Identify which cell holds the provided text, then report its (X, Y) central coordinate. 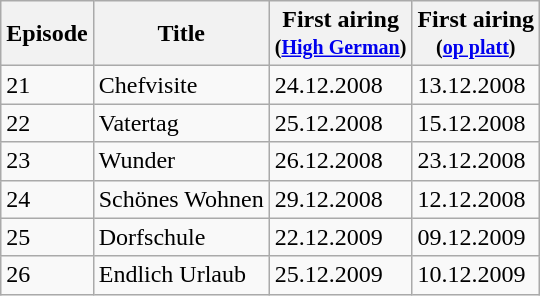
Schönes Wohnen (181, 199)
23 (47, 161)
24.12.2008 (340, 85)
21 (47, 85)
First airing(op platt) (476, 34)
Title (181, 34)
10.12.2009 (476, 275)
First airing(High German) (340, 34)
09.12.2009 (476, 237)
22 (47, 123)
25.12.2008 (340, 123)
12.12.2008 (476, 199)
23.12.2008 (476, 161)
15.12.2008 (476, 123)
26.12.2008 (340, 161)
Wunder (181, 161)
13.12.2008 (476, 85)
Chefvisite (181, 85)
Episode (47, 34)
25 (47, 237)
22.12.2009 (340, 237)
Endlich Urlaub (181, 275)
Vatertag (181, 123)
24 (47, 199)
25.12.2009 (340, 275)
29.12.2008 (340, 199)
26 (47, 275)
Dorfschule (181, 237)
